Return [x, y] of the center of cell containing provided text 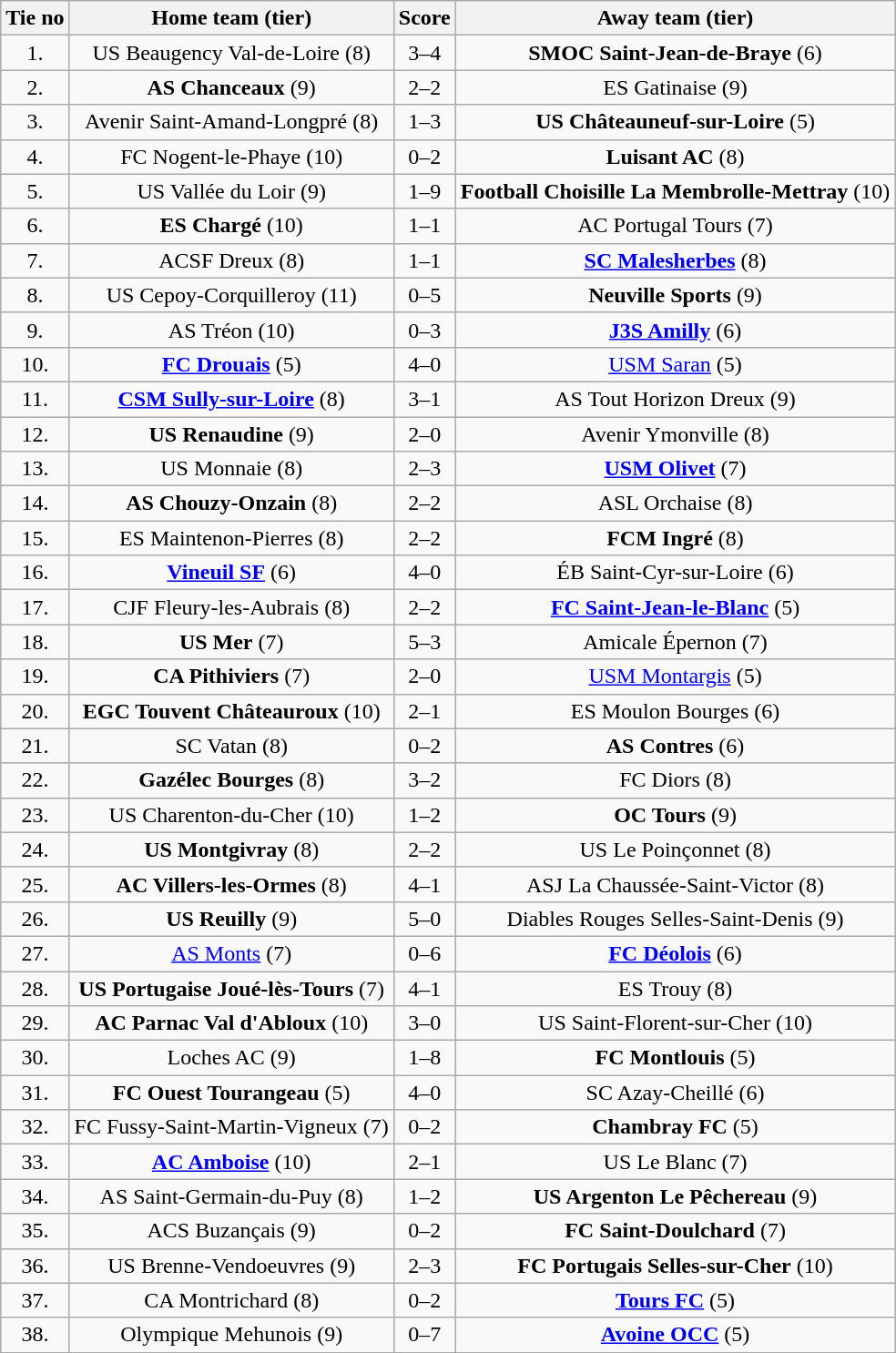
US Reuilly (9) [231, 919]
USM Saran (5) [676, 364]
ASL Orchaise (8) [676, 504]
31. [35, 1093]
Olympique Mehunois (9) [231, 1335]
SMOC Saint-Jean-de-Braye (6) [676, 53]
AC Parnac Val d'Abloux (10) [231, 1023]
1–8 [424, 1058]
0–7 [424, 1335]
Diables Rouges Selles-Saint-Denis (9) [676, 919]
18. [35, 642]
1–3 [424, 122]
7. [35, 260]
AC Villers-les-Ormes (8) [231, 884]
Loches AC (9) [231, 1058]
ACSF Dreux (8) [231, 260]
CSM Sully-sur-Loire (8) [231, 399]
FC Nogent-le-Phaye (10) [231, 157]
ÉB Saint-Cyr-sur-Loire (6) [676, 573]
US Monnaie (8) [231, 469]
US Portugaise Joué-lès-Tours (7) [231, 988]
Football Choisille La Membrolle-Mettray (10) [676, 191]
FC Saint-Jean-le-Blanc (5) [676, 607]
2. [35, 87]
3–4 [424, 53]
0–5 [424, 295]
Gazélec Bourges (8) [231, 780]
AS Chanceaux (9) [231, 87]
USM Olivet (7) [676, 469]
25. [35, 884]
US Châteauneuf-sur-Loire (5) [676, 122]
FC Ouest Tourangeau (5) [231, 1093]
CJF Fleury-les-Aubrais (8) [231, 607]
24. [35, 849]
AS Tout Horizon Dreux (9) [676, 399]
Luisant AC (8) [676, 157]
17. [35, 607]
33. [35, 1162]
3–0 [424, 1023]
27. [35, 953]
FC Drouais (5) [231, 364]
US Le Poinçonnet (8) [676, 849]
Neuville Sports (9) [676, 295]
ES Trouy (8) [676, 988]
0–3 [424, 330]
Tours FC (5) [676, 1300]
CA Montrichard (8) [231, 1300]
FC Saint-Doulchard (7) [676, 1231]
SC Malesherbes (8) [676, 260]
ES Maintenon-Pierres (8) [231, 538]
ASJ La Chaussée-Saint-Victor (8) [676, 884]
US Argenton Le Pêchereau (9) [676, 1196]
3–1 [424, 399]
AS Tréon (10) [231, 330]
28. [35, 988]
US Renaudine (9) [231, 434]
ES Gatinaise (9) [676, 87]
US Montgivray (8) [231, 849]
34. [35, 1196]
J3S Amilly (6) [676, 330]
38. [35, 1335]
6. [35, 226]
5–0 [424, 919]
US Le Blanc (7) [676, 1162]
10. [35, 364]
12. [35, 434]
US Mer (7) [231, 642]
15. [35, 538]
SC Vatan (8) [231, 746]
AS Contres (6) [676, 746]
FC Portugais Selles-sur-Cher (10) [676, 1266]
EGC Touvent Châteauroux (10) [231, 711]
1. [35, 53]
3–2 [424, 780]
3. [35, 122]
US Charenton-du-Cher (10) [231, 815]
11. [35, 399]
19. [35, 676]
Score [424, 18]
9. [35, 330]
FC Montlouis (5) [676, 1058]
OC Tours (9) [676, 815]
Avoine OCC (5) [676, 1335]
14. [35, 504]
US Vallée du Loir (9) [231, 191]
16. [35, 573]
36. [35, 1266]
13. [35, 469]
21. [35, 746]
29. [35, 1023]
AS Chouzy-Onzain (8) [231, 504]
35. [35, 1231]
Avenir Ymonville (8) [676, 434]
8. [35, 295]
5–3 [424, 642]
22. [35, 780]
Chambray FC (5) [676, 1127]
30. [35, 1058]
FCM Ingré (8) [676, 538]
USM Montargis (5) [676, 676]
FC Déolois (6) [676, 953]
US Brenne-Vendoeuvres (9) [231, 1266]
Avenir Saint-Amand-Longpré (8) [231, 122]
US Saint-Florent-sur-Cher (10) [676, 1023]
ACS Buzançais (9) [231, 1231]
26. [35, 919]
Amicale Épernon (7) [676, 642]
FC Diors (8) [676, 780]
CA Pithiviers (7) [231, 676]
AS Saint-Germain-du-Puy (8) [231, 1196]
US Beaugency Val-de-Loire (8) [231, 53]
ES Chargé (10) [231, 226]
37. [35, 1300]
SC Azay-Cheillé (6) [676, 1093]
0–6 [424, 953]
FC Fussy-Saint-Martin-Vigneux (7) [231, 1127]
ES Moulon Bourges (6) [676, 711]
32. [35, 1127]
Away team (tier) [676, 18]
AC Amboise (10) [231, 1162]
AC Portugal Tours (7) [676, 226]
US Cepoy-Corquilleroy (11) [231, 295]
AS Monts (7) [231, 953]
1–9 [424, 191]
4. [35, 157]
Vineuil SF (6) [231, 573]
23. [35, 815]
5. [35, 191]
Home team (tier) [231, 18]
20. [35, 711]
Tie no [35, 18]
